Identify which cell holds the provided text, then report its [x, y] central coordinate. 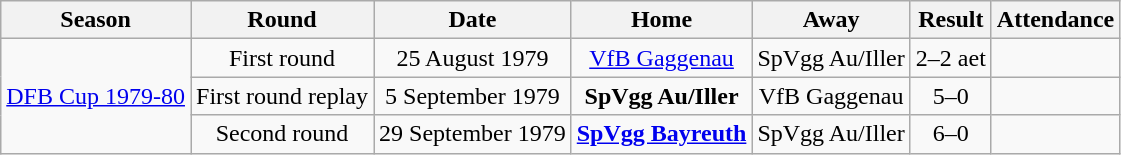
Result [950, 20]
SpVgg Bayreuth [662, 134]
6–0 [950, 134]
29 September 1979 [473, 134]
25 August 1979 [473, 58]
Home [662, 20]
Round [282, 20]
5–0 [950, 96]
Attendance [1055, 20]
Season [96, 20]
Second round [282, 134]
2–2 aet [950, 58]
5 September 1979 [473, 96]
Away [831, 20]
Date [473, 20]
First round replay [282, 96]
DFB Cup 1979-80 [96, 96]
First round [282, 58]
